Return the (x, y) coordinate for the center point of the cell that contains the specified text.  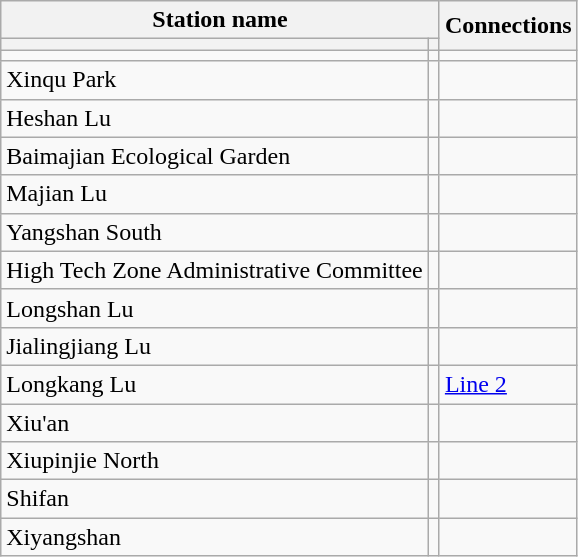
Station name (220, 20)
Longshan Lu (215, 308)
Line 2 (508, 384)
Shifan (215, 499)
Baimajian Ecological Garden (215, 156)
Xiupinjie North (215, 461)
Xinqu Park (215, 80)
High Tech Zone Administrative Committee (215, 270)
Heshan Lu (215, 118)
Longkang Lu (215, 384)
Xiu'an (215, 423)
Xiyangshan (215, 537)
Majian Lu (215, 194)
Yangshan South (215, 232)
Connections (508, 26)
Jialingjiang Lu (215, 346)
